Locate the cell with the specified text and output its (X, Y) center coordinate. 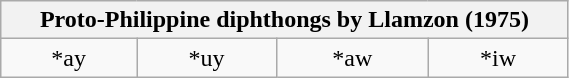
*uy (207, 58)
*ay (69, 58)
Proto-Philippine diphthongs by Llamzon (1975) (284, 20)
*iw (498, 58)
*aw (352, 58)
